Output the [x, y] coordinate of the center of the cell containing the given text.  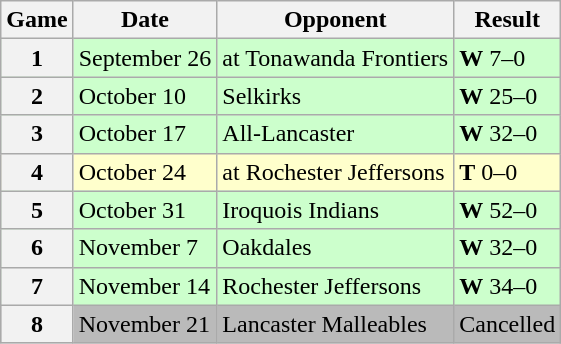
Selkirks [336, 96]
T 0–0 [508, 172]
Iroquois Indians [336, 210]
Result [508, 20]
Game [37, 20]
2 [37, 96]
3 [37, 134]
6 [37, 248]
Rochester Jeffersons [336, 286]
Date [145, 20]
November 14 [145, 286]
W 52–0 [508, 210]
at Rochester Jeffersons [336, 172]
Cancelled [508, 324]
1 [37, 58]
October 17 [145, 134]
W 34–0 [508, 286]
Lancaster Malleables [336, 324]
4 [37, 172]
W 7–0 [508, 58]
Oakdales [336, 248]
5 [37, 210]
at Tonawanda Frontiers [336, 58]
October 24 [145, 172]
September 26 [145, 58]
W 25–0 [508, 96]
Opponent [336, 20]
8 [37, 324]
November 21 [145, 324]
November 7 [145, 248]
October 10 [145, 96]
October 31 [145, 210]
7 [37, 286]
All-Lancaster [336, 134]
